For the text-containing cell, return its midpoint in [x, y] coordinate format. 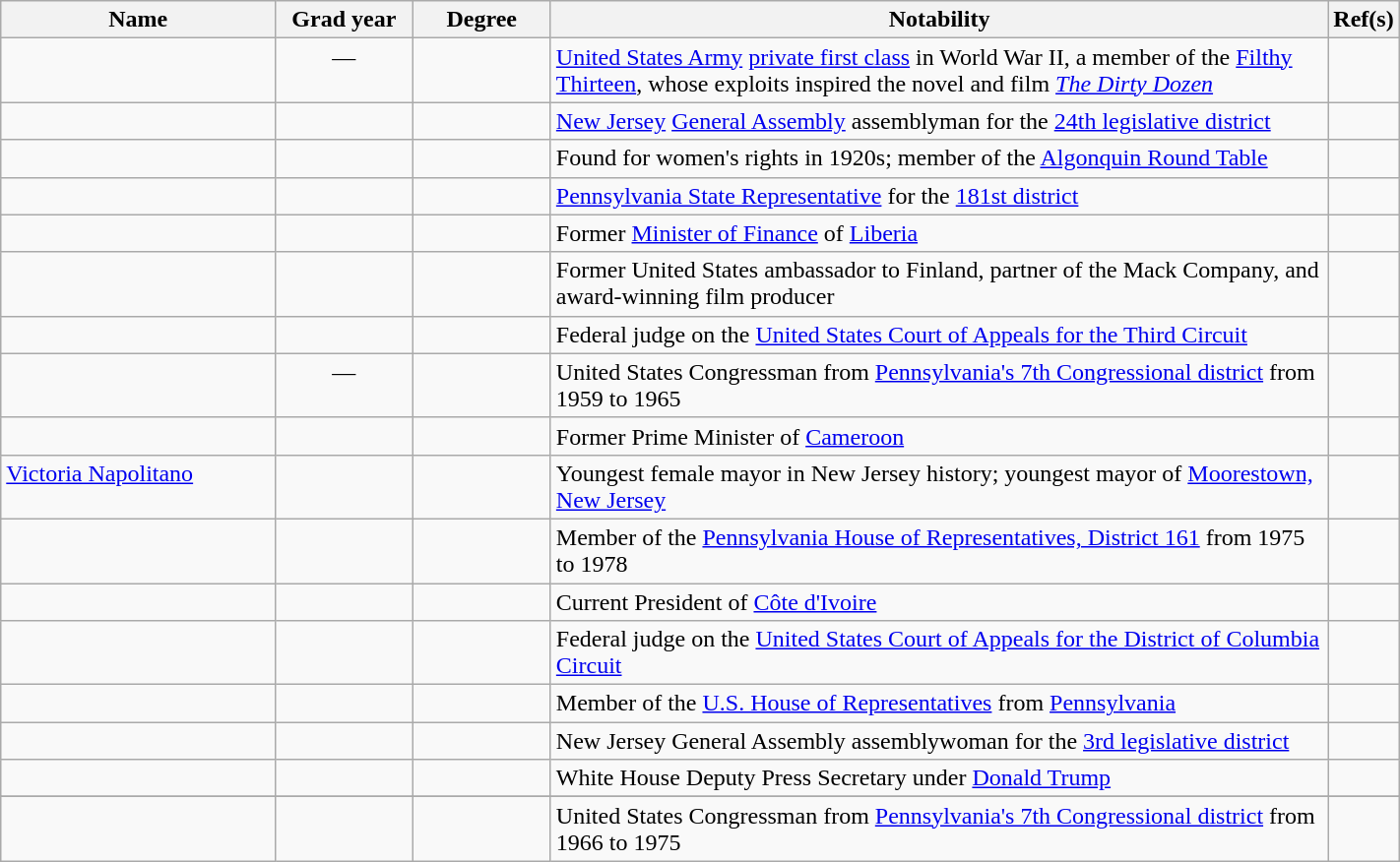
Notability [939, 20]
Name [138, 20]
United States Congressman from Pennsylvania's 7th Congressional district from 1966 to 1975 [939, 829]
Member of the Pennsylvania House of Representatives, District 161 from 1975 to 1978 [939, 551]
Former United States ambassador to Finland, partner of the Mack Company, and award-winning film producer [939, 283]
Federal judge on the United States Court of Appeals for the Third Circuit [939, 335]
Degree [481, 20]
Current President of Côte d'Ivoire [939, 601]
Former Minister of Finance of Liberia [939, 233]
Found for women's rights in 1920s; member of the Algonquin Round Table [939, 158]
United States Congressman from Pennsylvania's 7th Congressional district from 1959 to 1965 [939, 386]
Member of the U.S. House of Representatives from Pennsylvania [939, 704]
Ref(s) [1364, 20]
Grad year [345, 20]
Federal judge on the United States Court of Appeals for the District of Columbia Circuit [939, 653]
White House Deputy Press Secretary under Donald Trump [939, 778]
New Jersey General Assembly assemblywoman for the 3rd legislative district [939, 741]
United States Army private first class in World War II, a member of the Filthy Thirteen, whose exploits inspired the novel and film The Dirty Dozen [939, 71]
Former Prime Minister of Cameroon [939, 436]
Victoria Napolitano [138, 486]
New Jersey General Assembly assemblyman for the 24th legislative district [939, 121]
Youngest female mayor in New Jersey history; youngest mayor of Moorestown, New Jersey [939, 486]
Pennsylvania State Representative for the 181st district [939, 196]
